Return the (x, y) coordinate for the center point of the cell that contains the specified text.  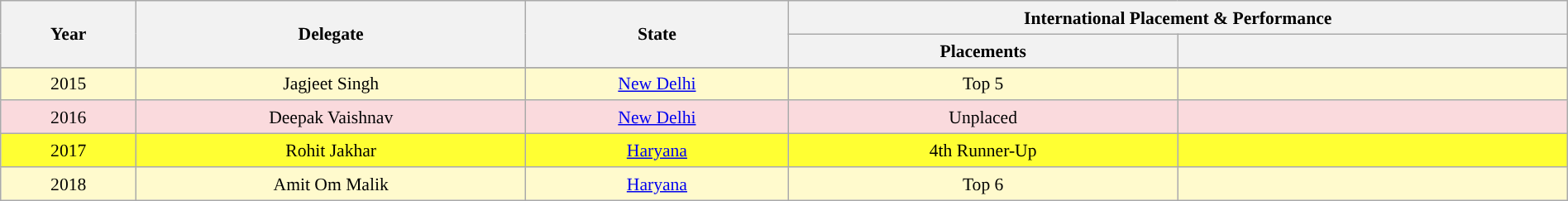
2017 (69, 151)
Top 5 (982, 84)
Jagjeet Singh (331, 84)
2016 (69, 117)
International Placement & Performance (1178, 17)
Rohit Jakhar (331, 151)
2015 (69, 84)
Delegate (331, 34)
State (657, 34)
Deepak Vaishnav (331, 117)
Placements (982, 50)
Year (69, 34)
Unplaced (982, 117)
4th Runner-Up (982, 151)
Amit Om Malik (331, 184)
2018 (69, 184)
Top 6 (982, 184)
